Search for the cell housing the specified text and yield its (X, Y) center coordinate. 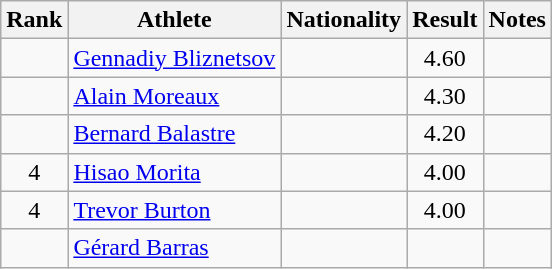
Notes (517, 20)
Gennadiy Bliznetsov (174, 58)
Bernard Balastre (174, 134)
4.20 (445, 134)
Nationality (344, 20)
Trevor Burton (174, 210)
Gérard Barras (174, 248)
Athlete (174, 20)
4.60 (445, 58)
Alain Moreaux (174, 96)
4.30 (445, 96)
Hisao Morita (174, 172)
Rank (34, 20)
Result (445, 20)
